Locate the cell with the specified text and output its [x, y] center coordinate. 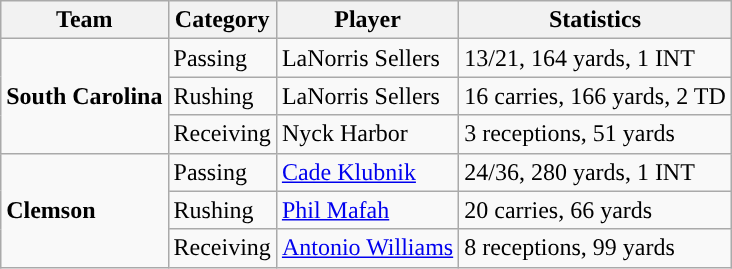
8 receptions, 99 yards [596, 248]
Category [222, 20]
Player [367, 20]
Nyck Harbor [367, 134]
3 receptions, 51 yards [596, 134]
20 carries, 66 yards [596, 210]
Antonio Williams [367, 248]
Clemson [84, 210]
Cade Klubnik [367, 172]
Phil Mafah [367, 210]
South Carolina [84, 96]
Statistics [596, 20]
Team [84, 20]
24/36, 280 yards, 1 INT [596, 172]
16 carries, 166 yards, 2 TD [596, 96]
13/21, 164 yards, 1 INT [596, 58]
